Return the (X, Y) coordinate for the center point of the cell that contains the specified text.  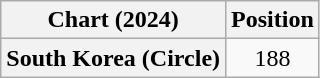
Position (273, 20)
188 (273, 58)
South Korea (Circle) (114, 58)
Chart (2024) (114, 20)
